Extract the [X, Y] coordinate from the center of the cell holding the provided text.  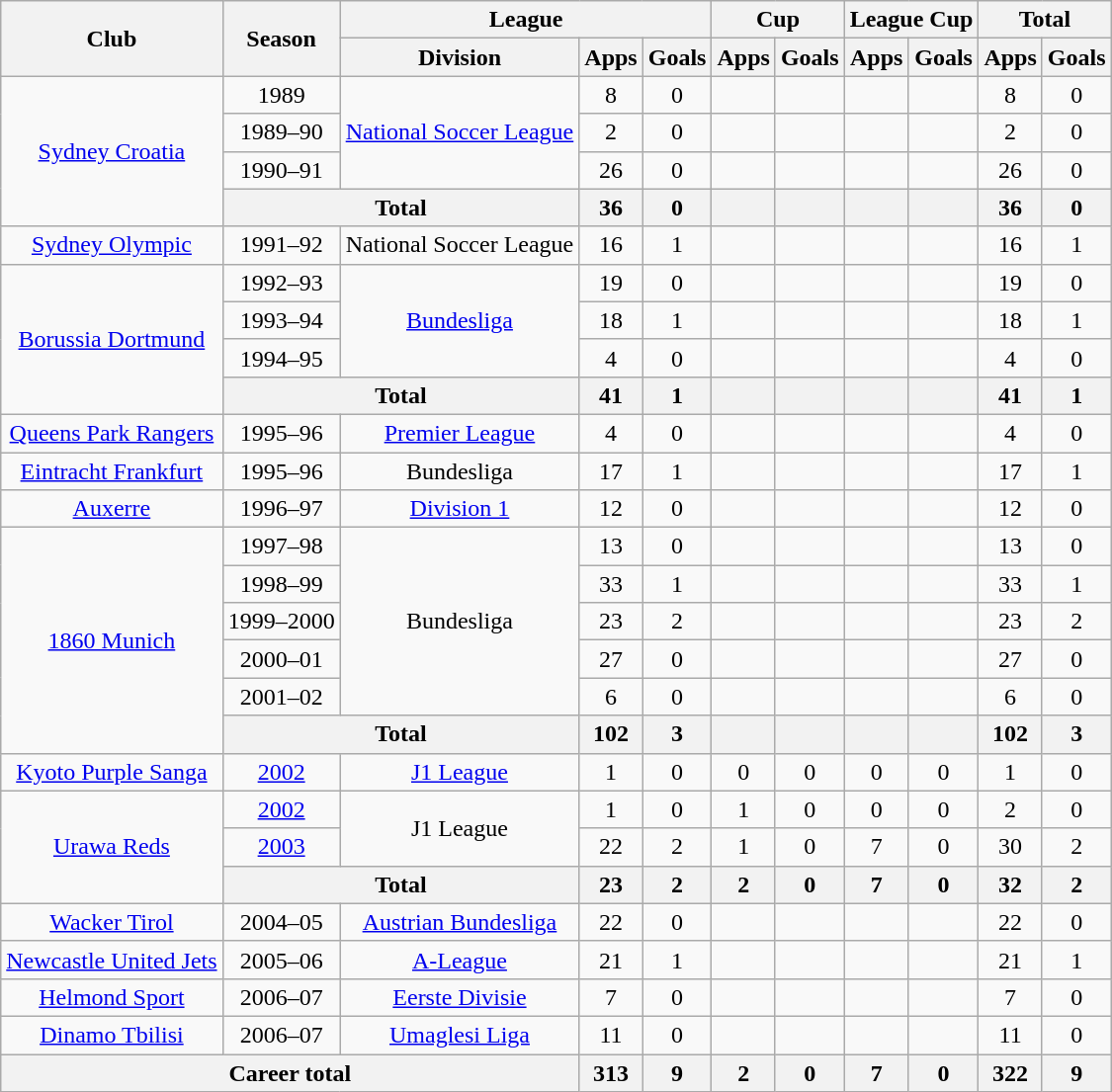
1989 [281, 95]
1860 Munich [112, 640]
Premier League [460, 433]
313 [611, 1072]
1990–91 [281, 170]
Career total [291, 1072]
Queens Park Rangers [112, 433]
Urawa Reds [112, 847]
1992–93 [281, 283]
Eintracht Frankfurt [112, 471]
Cup [778, 20]
1994–95 [281, 358]
2004–05 [281, 922]
1997–98 [281, 546]
2005–06 [281, 960]
Sydney Croatia [112, 151]
Season [281, 39]
1989–90 [281, 132]
2003 [281, 847]
Sydney Olympic [112, 245]
League [526, 20]
Club [112, 39]
32 [1010, 884]
Wacker Tirol [112, 922]
1991–92 [281, 245]
1999–2000 [281, 622]
Umaglesi Liga [460, 1035]
322 [1010, 1072]
1996–97 [281, 509]
Austrian Bundesliga [460, 922]
2000–01 [281, 659]
Auxerre [112, 509]
Borussia Dortmund [112, 339]
Dinamo Tbilisi [112, 1035]
Kyoto Purple Sanga [112, 772]
30 [1010, 847]
League Cup [911, 20]
Eerste Divisie [460, 997]
A-League [460, 960]
2001–02 [281, 697]
Helmond Sport [112, 997]
Newcastle United Jets [112, 960]
Division [460, 57]
1998–99 [281, 584]
1993–94 [281, 320]
Division 1 [460, 509]
